Return [x, y] of the center of cell containing provided text 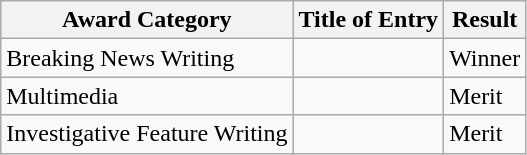
Multimedia [147, 96]
Breaking News Writing [147, 58]
Winner [485, 58]
Result [485, 20]
Investigative Feature Writing [147, 134]
Title of Entry [368, 20]
Award Category [147, 20]
